Capture the cell that displays the provided text and extract its [X, Y] central coordinate. 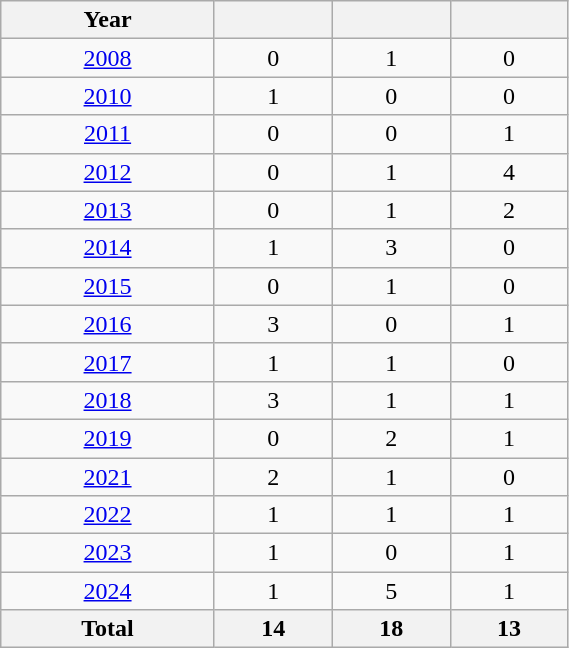
2010 [108, 96]
2024 [108, 591]
13 [509, 629]
2008 [108, 58]
2021 [108, 477]
2022 [108, 515]
2011 [108, 134]
Total [108, 629]
2016 [108, 324]
2019 [108, 438]
4 [509, 172]
5 [391, 591]
14 [273, 629]
2018 [108, 400]
2012 [108, 172]
18 [391, 629]
Year [108, 20]
2015 [108, 286]
2014 [108, 248]
2017 [108, 362]
2023 [108, 553]
2013 [108, 210]
